Return the [X, Y] coordinate for the center point of the cell that contains the specified text.  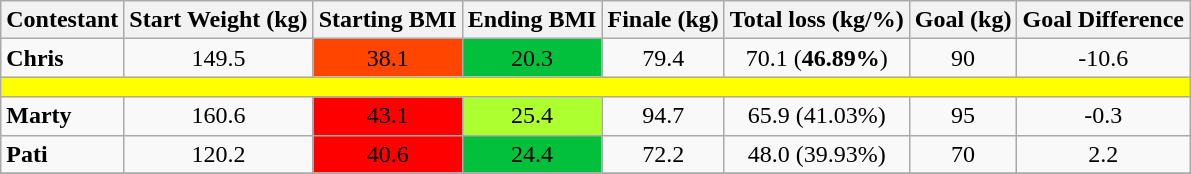
Goal Difference [1104, 20]
Finale (kg) [663, 20]
40.6 [388, 154]
120.2 [218, 154]
Pati [62, 154]
94.7 [663, 116]
72.2 [663, 154]
38.1 [388, 58]
Start Weight (kg) [218, 20]
25.4 [532, 116]
160.6 [218, 116]
Marty [62, 116]
20.3 [532, 58]
Chris [62, 58]
Goal (kg) [963, 20]
90 [963, 58]
95 [963, 116]
43.1 [388, 116]
79.4 [663, 58]
2.2 [1104, 154]
24.4 [532, 154]
149.5 [218, 58]
Starting BMI [388, 20]
48.0 (39.93%) [816, 154]
-0.3 [1104, 116]
Contestant [62, 20]
Ending BMI [532, 20]
70.1 (46.89%) [816, 58]
-10.6 [1104, 58]
70 [963, 154]
65.9 (41.03%) [816, 116]
Total loss (kg/%) [816, 20]
